Return the (x, y) coordinate for the center point of the cell that contains the specified text.  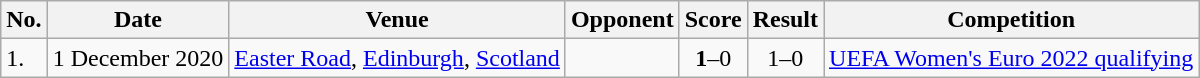
1. (24, 58)
UEFA Women's Euro 2022 qualifying (1012, 58)
Easter Road, Edinburgh, Scotland (398, 58)
Result (785, 20)
Opponent (622, 20)
Score (713, 20)
1 December 2020 (138, 58)
Date (138, 20)
Venue (398, 20)
No. (24, 20)
Competition (1012, 20)
